Search for the cell housing the specified text and yield its [x, y] center coordinate. 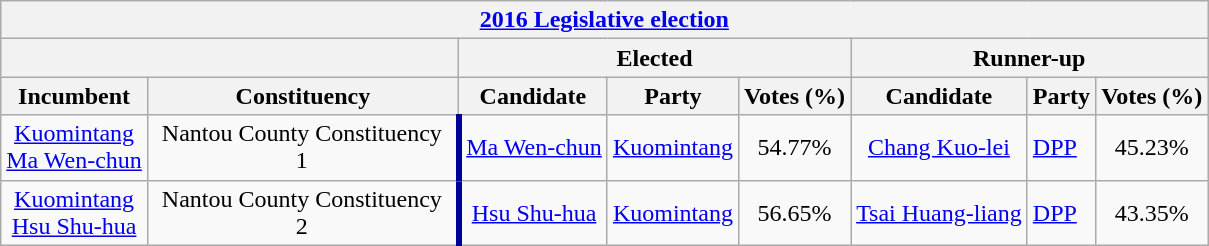
Chang Kuo-lei [940, 148]
Tsai Huang-liang [940, 212]
2016 Legislative election [604, 20]
Ma Wen-chun [532, 148]
43.35% [1152, 212]
Elected [654, 58]
56.65% [794, 212]
KuomintangMa Wen-chun [74, 148]
Hsu Shu-hua [532, 212]
KuomintangHsu Shu-hua [74, 212]
Incumbent [74, 96]
45.23% [1152, 148]
Nantou County Constituency 2 [302, 212]
Constituency [302, 96]
Nantou County Constituency 1 [302, 148]
Runner-up [1030, 58]
54.77% [794, 148]
